For the text-containing cell, return its midpoint in [x, y] coordinate format. 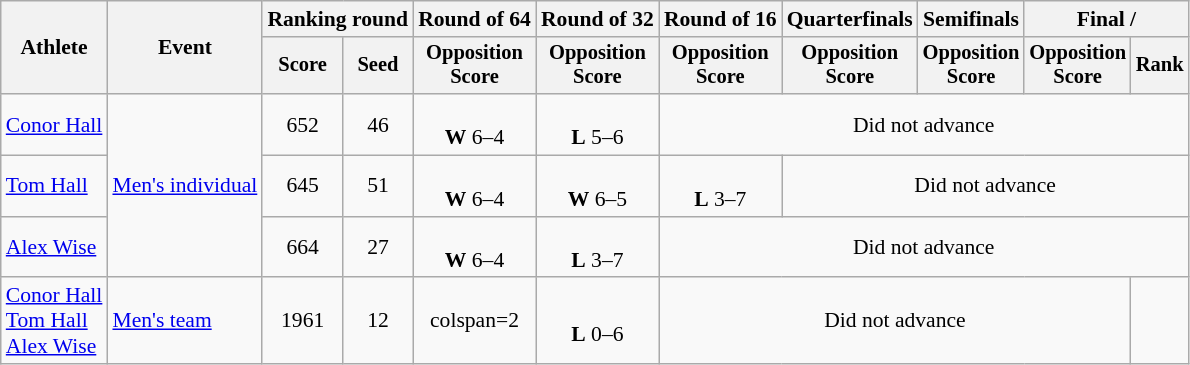
Round of 64 [474, 19]
Rank [1160, 66]
L 0–6 [598, 322]
Conor Hall [54, 124]
W 6–5 [598, 186]
46 [378, 124]
Score [302, 66]
Ranking round [338, 19]
27 [378, 248]
Men's team [184, 322]
1961 [302, 322]
Quarterfinals [850, 19]
Round of 16 [720, 19]
Round of 32 [598, 19]
Alex Wise [54, 248]
645 [302, 186]
Athlete [54, 48]
12 [378, 322]
Conor HallTom HallAlex Wise [54, 322]
Men's individual [184, 186]
L 5–6 [598, 124]
Tom Hall [54, 186]
Final / [1106, 19]
51 [378, 186]
Seed [378, 66]
Event [184, 48]
colspan=2 [474, 322]
Semifinals [972, 19]
664 [302, 248]
652 [302, 124]
